From the cell containing the given text, extract its center point as (X, Y) coordinate. 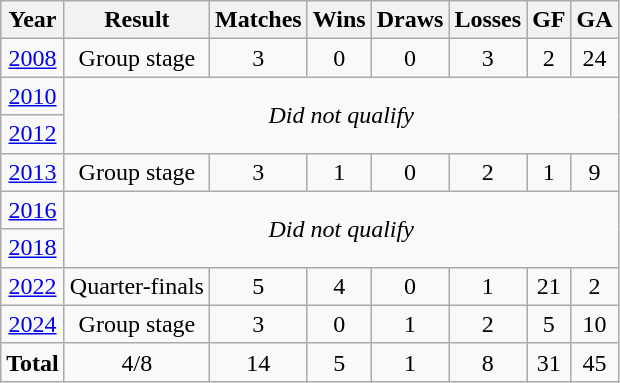
Losses (488, 20)
45 (594, 362)
8 (488, 362)
31 (549, 362)
Year (33, 20)
9 (594, 172)
Quarter-finals (136, 286)
GF (549, 20)
Result (136, 20)
2016 (33, 210)
4/8 (136, 362)
21 (549, 286)
2018 (33, 248)
2024 (33, 324)
Total (33, 362)
10 (594, 324)
Wins (339, 20)
2008 (33, 58)
2012 (33, 134)
Draws (410, 20)
14 (258, 362)
2010 (33, 96)
2013 (33, 172)
Matches (258, 20)
4 (339, 286)
2022 (33, 286)
24 (594, 58)
GA (594, 20)
